Provide the (x, y) coordinate of the cell's center where the given text is located.  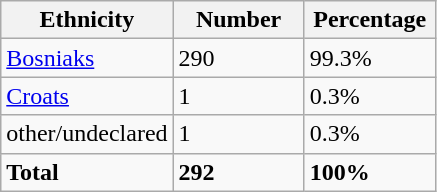
100% (370, 172)
Croats (87, 96)
Total (87, 172)
Number (238, 20)
99.3% (370, 58)
Bosniaks (87, 58)
290 (238, 58)
Percentage (370, 20)
other/undeclared (87, 134)
Ethnicity (87, 20)
292 (238, 172)
